Find where the given text appears and provide that cell's center as [X, Y] coordinate. 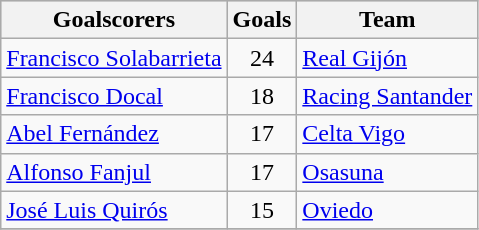
José Luis Quirós [114, 210]
Osasuna [388, 172]
Goals [262, 20]
Francisco Solabarrieta [114, 58]
Oviedo [388, 210]
24 [262, 58]
Real Gijón [388, 58]
15 [262, 210]
Racing Santander [388, 96]
Goalscorers [114, 20]
Team [388, 20]
Abel Fernández [114, 134]
18 [262, 96]
Francisco Docal [114, 96]
Alfonso Fanjul [114, 172]
Celta Vigo [388, 134]
